Detect which cell encompasses the target text, then output its (x, y) center coordinate. 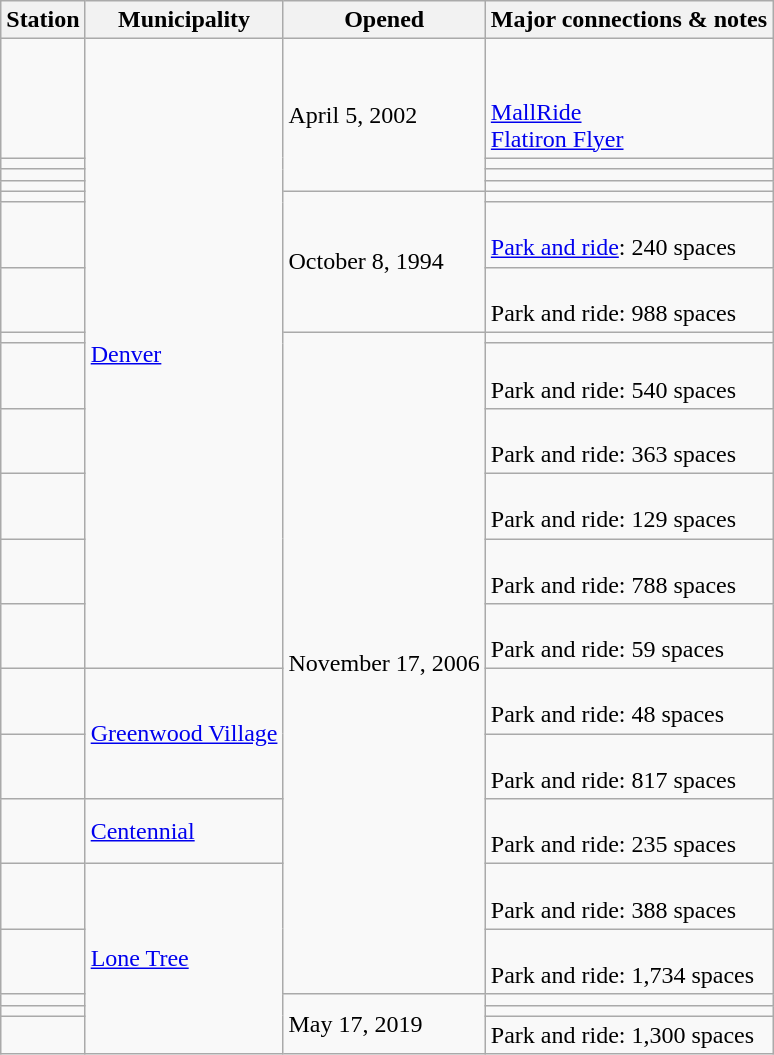
MallRide Flatiron Flyer (628, 98)
Park and ride: 1,734 spaces (628, 962)
Park and ride: 788 spaces (628, 570)
Park and ride: 988 spaces (628, 300)
Park and ride: 48 spaces (628, 702)
Park and ride: 240 spaces (628, 234)
November 17, 2006 (384, 663)
October 8, 1994 (384, 262)
Greenwood Village (184, 734)
Park and ride: 59 spaces (628, 636)
Park and ride: 1,300 spaces (628, 1035)
Park and ride: 388 spaces (628, 896)
Denver (184, 354)
Park and ride: 129 spaces (628, 506)
Lone Tree (184, 959)
Centennial (184, 832)
Park and ride: 540 spaces (628, 376)
Major connections & notes (628, 20)
Opened (384, 20)
May 17, 2019 (384, 1024)
April 5, 2002 (384, 115)
Park and ride: 235 spaces (628, 832)
Station (43, 20)
Municipality (184, 20)
Park and ride: 363 spaces (628, 440)
Park and ride: 817 spaces (628, 766)
